Detect which cell encompasses the target text, then output its (X, Y) center coordinate. 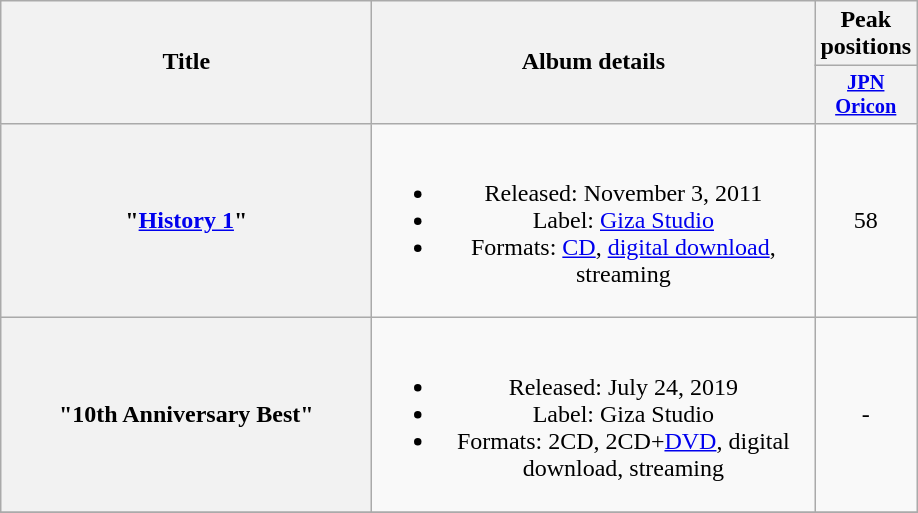
Title (186, 62)
Released: November 3, 2011Label: Giza StudioFormats: CD, digital download, streaming (594, 220)
58 (866, 220)
Peak positions (866, 34)
Released: July 24, 2019Label: Giza StudioFormats: 2CD, 2CD+DVD, digital download, streaming (594, 415)
Album details (594, 62)
JPNOricon (866, 95)
"10th Anniversary Best" (186, 415)
"History 1" (186, 220)
- (866, 415)
